Extract the (x, y) coordinate from the center of the cell holding the provided text.  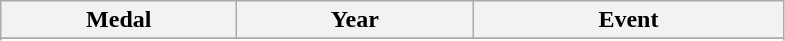
Year (355, 20)
Medal (119, 20)
Event (628, 20)
